Detect which cell encompasses the target text, then output its (X, Y) center coordinate. 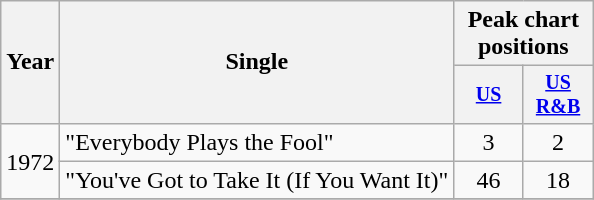
3 (488, 142)
Single (257, 62)
Year (30, 62)
Peak chart positions (524, 34)
46 (488, 180)
1972 (30, 161)
USR&B (558, 94)
18 (558, 180)
2 (558, 142)
"Everybody Plays the Fool" (257, 142)
"You've Got to Take It (If You Want It)" (257, 180)
US (488, 94)
